For the text-containing cell, return its midpoint in (x, y) coordinate format. 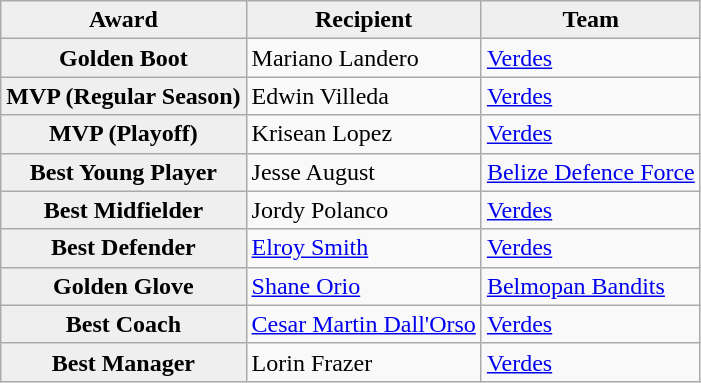
Best Young Player (124, 172)
Team (590, 20)
MVP (Regular Season) (124, 96)
Krisean Lopez (364, 134)
Jesse August (364, 172)
Jordy Polanco (364, 210)
Elroy Smith (364, 248)
Golden Boot (124, 58)
Recipient (364, 20)
Belmopan Bandits (590, 286)
Lorin Frazer (364, 362)
Best Midfielder (124, 210)
Cesar Martin Dall'Orso (364, 324)
Mariano Landero (364, 58)
Belize Defence Force (590, 172)
Shane Orio (364, 286)
Award (124, 20)
Golden Glove (124, 286)
MVP (Playoff) (124, 134)
Best Manager (124, 362)
Best Coach (124, 324)
Best Defender (124, 248)
Edwin Villeda (364, 96)
